Pinpoint the cell where the given text exists, returning its (x, y) midpoint coordinate. 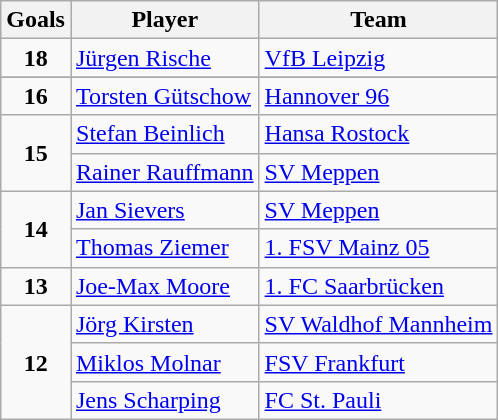
1. FC Saarbrücken (378, 286)
Goals (36, 20)
Hannover 96 (378, 96)
Player (164, 20)
Thomas Ziemer (164, 248)
14 (36, 229)
Rainer Rauffmann (164, 172)
FSV Frankfurt (378, 362)
FC St. Pauli (378, 400)
Jens Scharping (164, 400)
15 (36, 153)
Jörg Kirsten (164, 324)
Joe-Max Moore (164, 286)
Stefan Beinlich (164, 134)
16 (36, 96)
Jan Sievers (164, 210)
Miklos Molnar (164, 362)
18 (36, 58)
Torsten Gütschow (164, 96)
1. FSV Mainz 05 (378, 248)
Hansa Rostock (378, 134)
Team (378, 20)
VfB Leipzig (378, 58)
12 (36, 362)
SV Waldhof Mannheim (378, 324)
13 (36, 286)
Jürgen Rische (164, 58)
